Output the (x, y) coordinate of the center of the cell containing the given text.  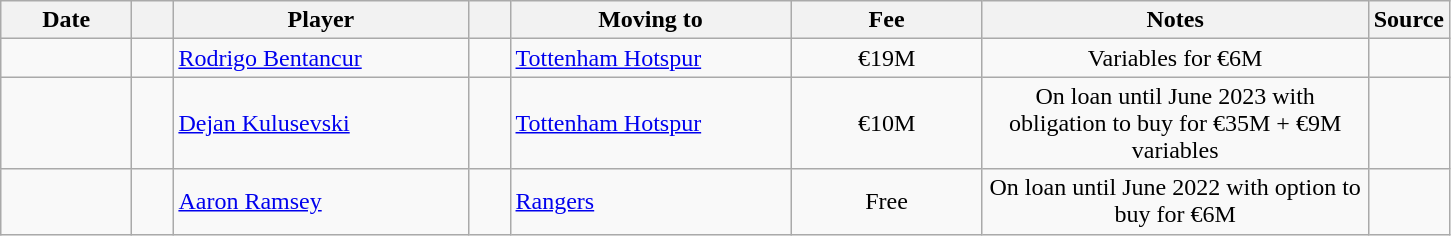
Dejan Kulusevski (321, 123)
Aaron Ramsey (321, 202)
Free (886, 202)
On loan until June 2022 with option to buy for €6M (1175, 202)
Moving to (650, 20)
Rodrigo Bentancur (321, 58)
Source (1408, 20)
€10M (886, 123)
Fee (886, 20)
On loan until June 2023 with obligation to buy for €35M + €9M variables (1175, 123)
Notes (1175, 20)
Date (66, 20)
Player (321, 20)
€19M (886, 58)
Rangers (650, 202)
Variables for €6M (1175, 58)
